Determine the [X, Y] coordinate at the center of the cell enclosing the given text.  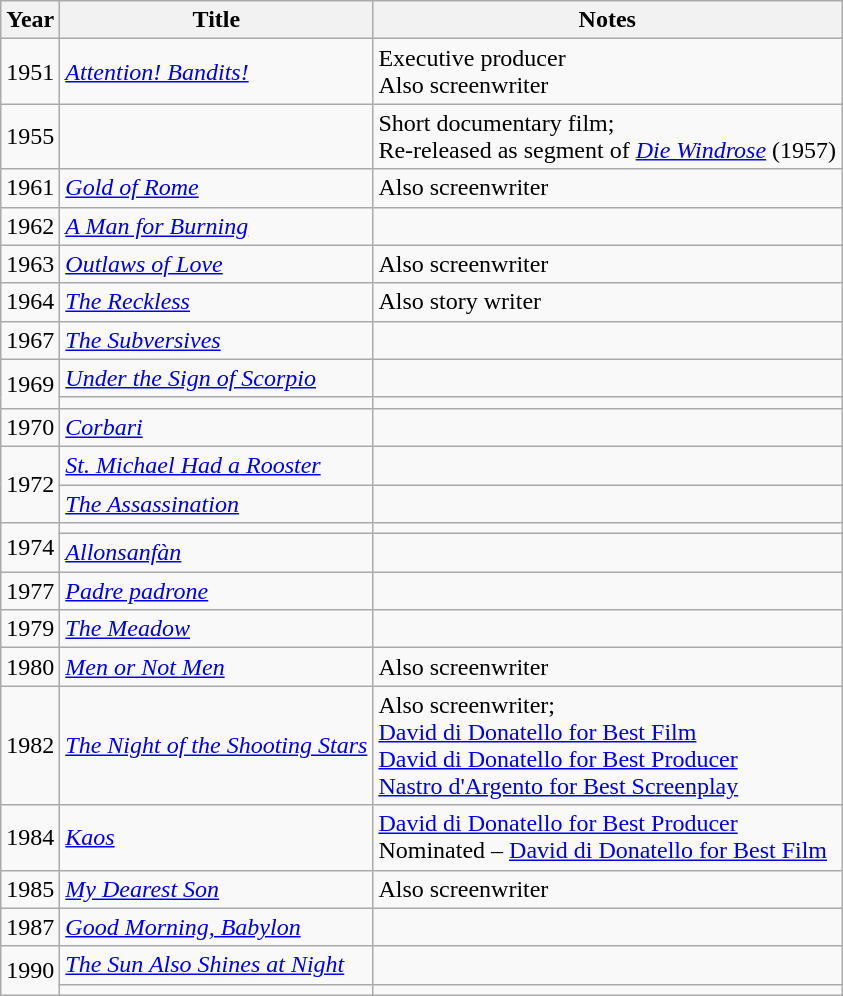
The Assassination [216, 503]
A Man for Burning [216, 226]
St. Michael Had a Rooster [216, 465]
1980 [30, 667]
The Meadow [216, 629]
1990 [30, 970]
Notes [608, 20]
Executive producerAlso screenwriter [608, 72]
1977 [30, 591]
Under the Sign of Scorpio [216, 378]
My Dearest Son [216, 889]
Good Morning, Babylon [216, 927]
Padre padrone [216, 591]
1963 [30, 264]
The Reckless [216, 302]
1972 [30, 484]
Also screenwriter;David di Donatello for Best FilmDavid di Donatello for Best ProducerNastro d'Argento for Best Screenplay [608, 746]
The Night of the Shooting Stars [216, 746]
The Sun Also Shines at Night [216, 965]
1970 [30, 427]
1984 [30, 838]
Gold of Rome [216, 188]
Year [30, 20]
Corbari [216, 427]
Allonsanfàn [216, 553]
David di Donatello for Best ProducerNominated – David di Donatello for Best Film [608, 838]
Outlaws of Love [216, 264]
Men or Not Men [216, 667]
1967 [30, 340]
1955 [30, 136]
Kaos [216, 838]
Title [216, 20]
1962 [30, 226]
1982 [30, 746]
Attention! Bandits! [216, 72]
1974 [30, 548]
1961 [30, 188]
1979 [30, 629]
1951 [30, 72]
Short documentary film;Re-released as segment of Die Windrose (1957) [608, 136]
Also story writer [608, 302]
1964 [30, 302]
1985 [30, 889]
The Subversives [216, 340]
1969 [30, 384]
1987 [30, 927]
